Find where the given text appears and provide that cell's center as (X, Y) coordinate. 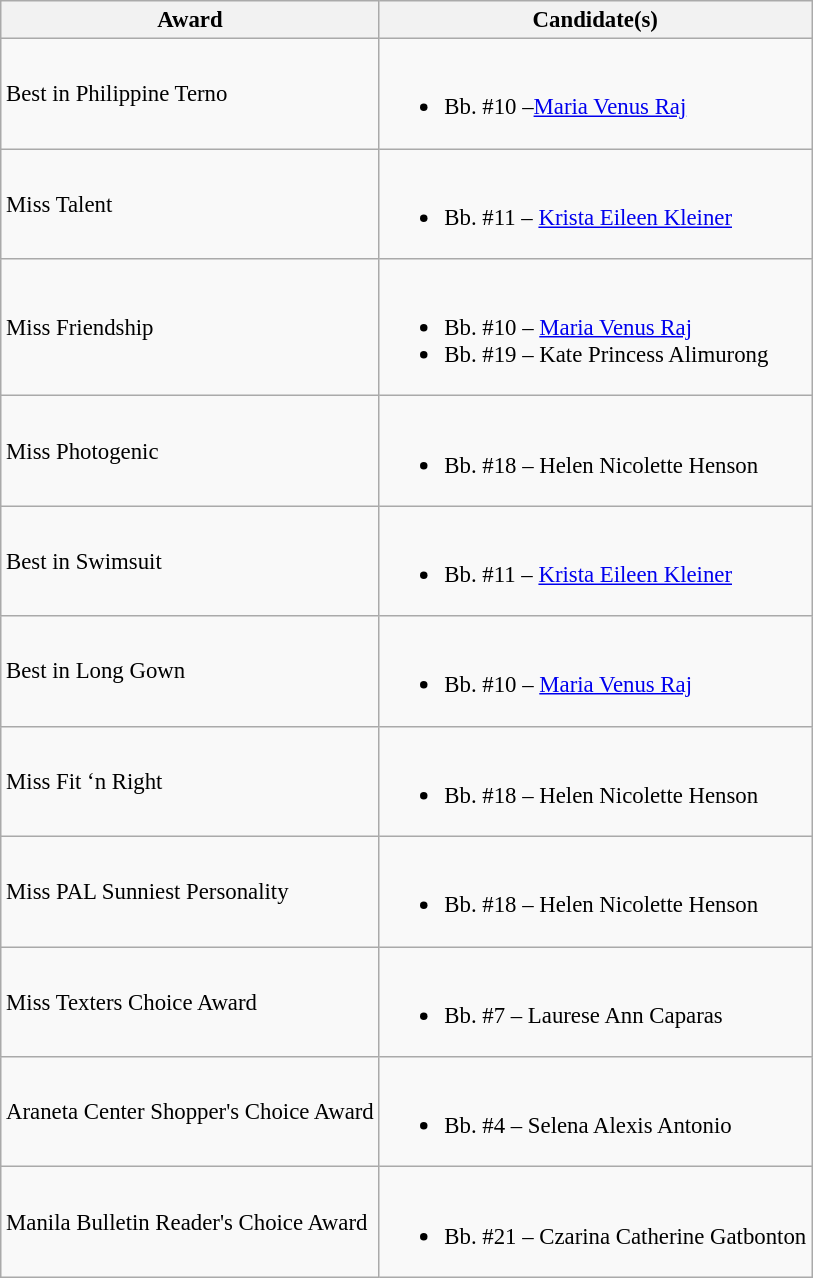
Bb. #10 – Maria Venus RajBb. #19 – Kate Princess Alimurong (595, 328)
Candidate(s) (595, 20)
Best in Long Gown (190, 671)
Miss Fit ‘n Right (190, 781)
Best in Philippine Terno (190, 94)
Manila Bulletin Reader's Choice Award (190, 1222)
Award (190, 20)
Miss Friendship (190, 328)
Bb. #4 – Selena Alexis Antonio (595, 1112)
Miss Talent (190, 204)
Araneta Center Shopper's Choice Award (190, 1112)
Miss Photogenic (190, 451)
Bb. #10 –Maria Venus Raj (595, 94)
Bb. #7 – Laurese Ann Caparas (595, 1002)
Bb. #10 – Maria Venus Raj (595, 671)
Miss Texters Choice Award (190, 1002)
Miss PAL Sunniest Personality (190, 892)
Best in Swimsuit (190, 561)
Bb. #21 – Czarina Catherine Gatbonton (595, 1222)
